Output the [X, Y] coordinate of the center of the cell containing the given text.  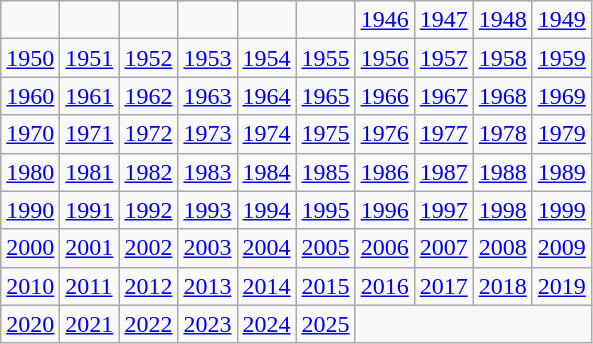
1952 [148, 58]
2014 [266, 286]
1959 [562, 58]
1979 [562, 134]
1993 [208, 210]
1969 [562, 96]
2011 [90, 286]
1997 [444, 210]
1983 [208, 172]
1950 [30, 58]
2003 [208, 248]
2013 [208, 286]
1963 [208, 96]
1991 [90, 210]
1970 [30, 134]
2001 [90, 248]
2006 [384, 248]
1988 [502, 172]
2007 [444, 248]
1975 [326, 134]
1995 [326, 210]
1955 [326, 58]
1972 [148, 134]
1973 [208, 134]
1961 [90, 96]
1984 [266, 172]
1980 [30, 172]
1976 [384, 134]
2010 [30, 286]
1964 [266, 96]
1958 [502, 58]
2021 [90, 324]
2023 [208, 324]
1986 [384, 172]
1982 [148, 172]
1977 [444, 134]
1990 [30, 210]
2017 [444, 286]
1953 [208, 58]
1996 [384, 210]
1968 [502, 96]
2022 [148, 324]
1999 [562, 210]
1951 [90, 58]
1948 [502, 20]
2018 [502, 286]
1992 [148, 210]
2008 [502, 248]
1985 [326, 172]
2019 [562, 286]
2024 [266, 324]
2002 [148, 248]
1947 [444, 20]
1971 [90, 134]
1974 [266, 134]
1987 [444, 172]
2012 [148, 286]
1989 [562, 172]
1965 [326, 96]
1994 [266, 210]
1966 [384, 96]
1967 [444, 96]
1946 [384, 20]
2025 [326, 324]
2016 [384, 286]
1949 [562, 20]
1956 [384, 58]
1981 [90, 172]
2005 [326, 248]
1978 [502, 134]
2015 [326, 286]
2020 [30, 324]
1954 [266, 58]
1957 [444, 58]
2009 [562, 248]
2000 [30, 248]
1960 [30, 96]
1998 [502, 210]
2004 [266, 248]
1962 [148, 96]
